Output the (X, Y) coordinate of the center of the cell containing the given text.  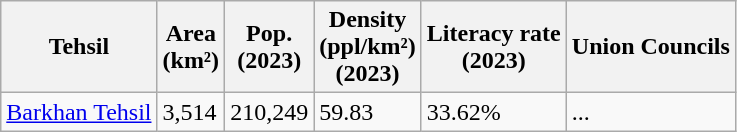
59.83 (368, 112)
Literacy rate(2023) (494, 47)
Barkhan Tehsil (79, 112)
Pop.(2023) (270, 47)
210,249 (270, 112)
Area(km²) (191, 47)
3,514 (191, 112)
... (650, 112)
Tehsil (79, 47)
33.62% (494, 112)
Union Councils (650, 47)
Density(ppl/km²)(2023) (368, 47)
